Capture the cell that displays the provided text and extract its [X, Y] central coordinate. 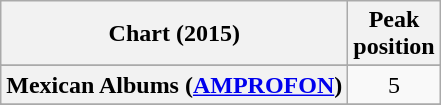
Peakposition [394, 34]
Chart (2015) [174, 34]
Mexican Albums (AMPROFON) [174, 85]
5 [394, 85]
